Find where the given text appears and provide that cell's center as (X, Y) coordinate. 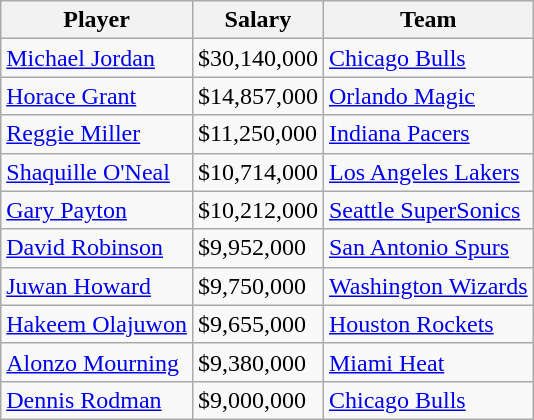
David Robinson (97, 248)
$10,714,000 (258, 172)
Michael Jordan (97, 58)
Gary Payton (97, 210)
Horace Grant (97, 96)
San Antonio Spurs (428, 248)
Salary (258, 20)
Hakeem Olajuwon (97, 324)
$10,212,000 (258, 210)
Miami Heat (428, 362)
Alonzo Mourning (97, 362)
$9,000,000 (258, 400)
Houston Rockets (428, 324)
Los Angeles Lakers (428, 172)
$14,857,000 (258, 96)
$11,250,000 (258, 134)
$30,140,000 (258, 58)
$9,380,000 (258, 362)
Orlando Magic (428, 96)
Player (97, 20)
Indiana Pacers (428, 134)
Seattle SuperSonics (428, 210)
$9,750,000 (258, 286)
Washington Wizards (428, 286)
Reggie Miller (97, 134)
Juwan Howard (97, 286)
Team (428, 20)
Shaquille O'Neal (97, 172)
Dennis Rodman (97, 400)
$9,952,000 (258, 248)
$9,655,000 (258, 324)
